Capture the cell that displays the provided text and extract its (X, Y) central coordinate. 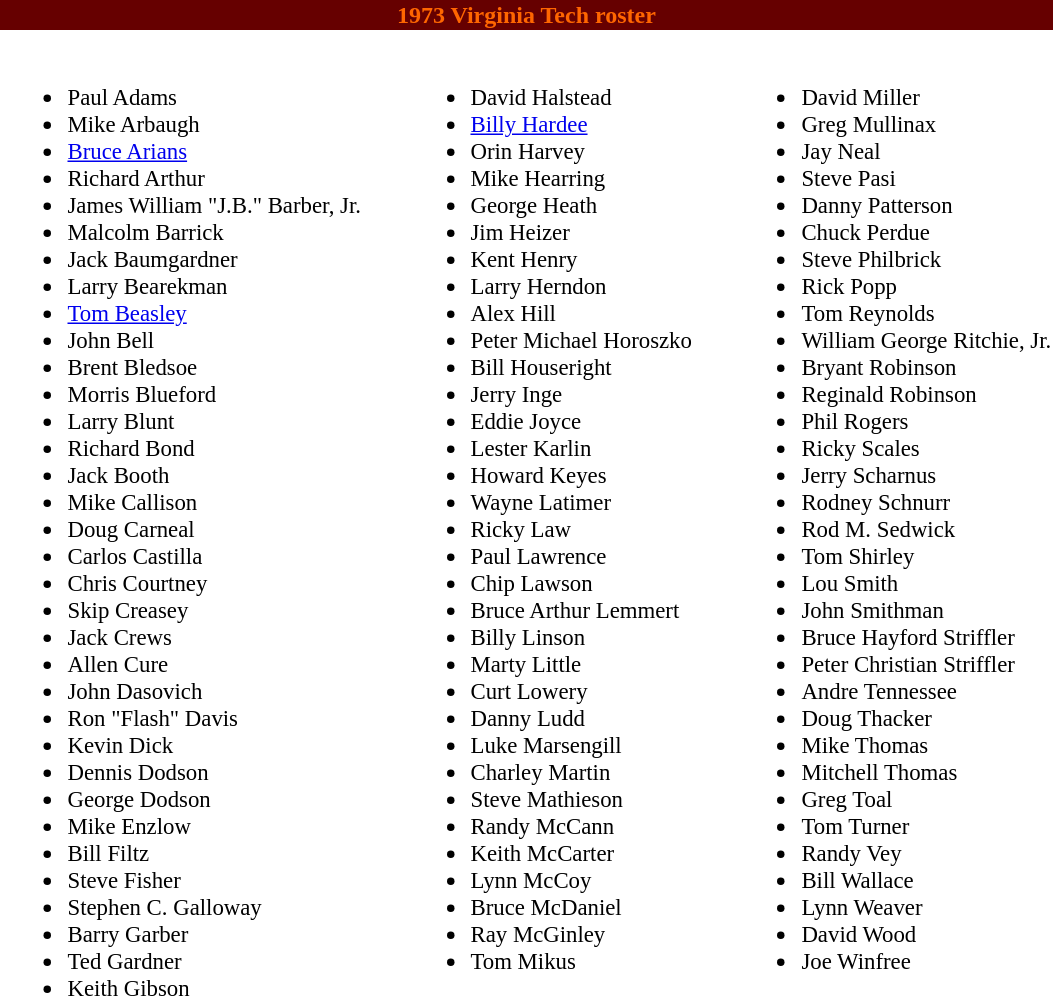
1973 Virginia Tech roster (526, 15)
